Return the (x, y) coordinate for the center point of the cell that contains the specified text.  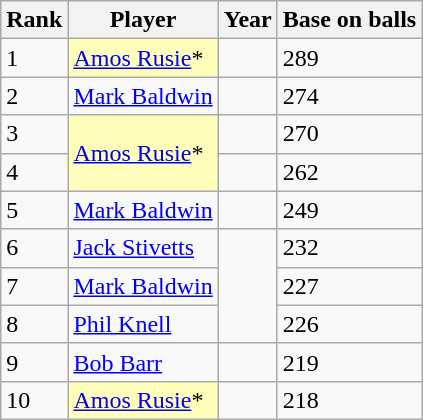
232 (349, 248)
274 (349, 96)
227 (349, 286)
3 (34, 134)
Base on balls (349, 20)
Phil Knell (143, 324)
270 (349, 134)
Jack Stivetts (143, 248)
8 (34, 324)
5 (34, 210)
6 (34, 248)
Player (143, 20)
219 (349, 362)
2 (34, 96)
10 (34, 400)
Rank (34, 20)
1 (34, 58)
7 (34, 286)
226 (349, 324)
Bob Barr (143, 362)
Year (248, 20)
249 (349, 210)
9 (34, 362)
4 (34, 172)
289 (349, 58)
218 (349, 400)
262 (349, 172)
